Extract the [X, Y] coordinate from the center of the cell holding the provided text.  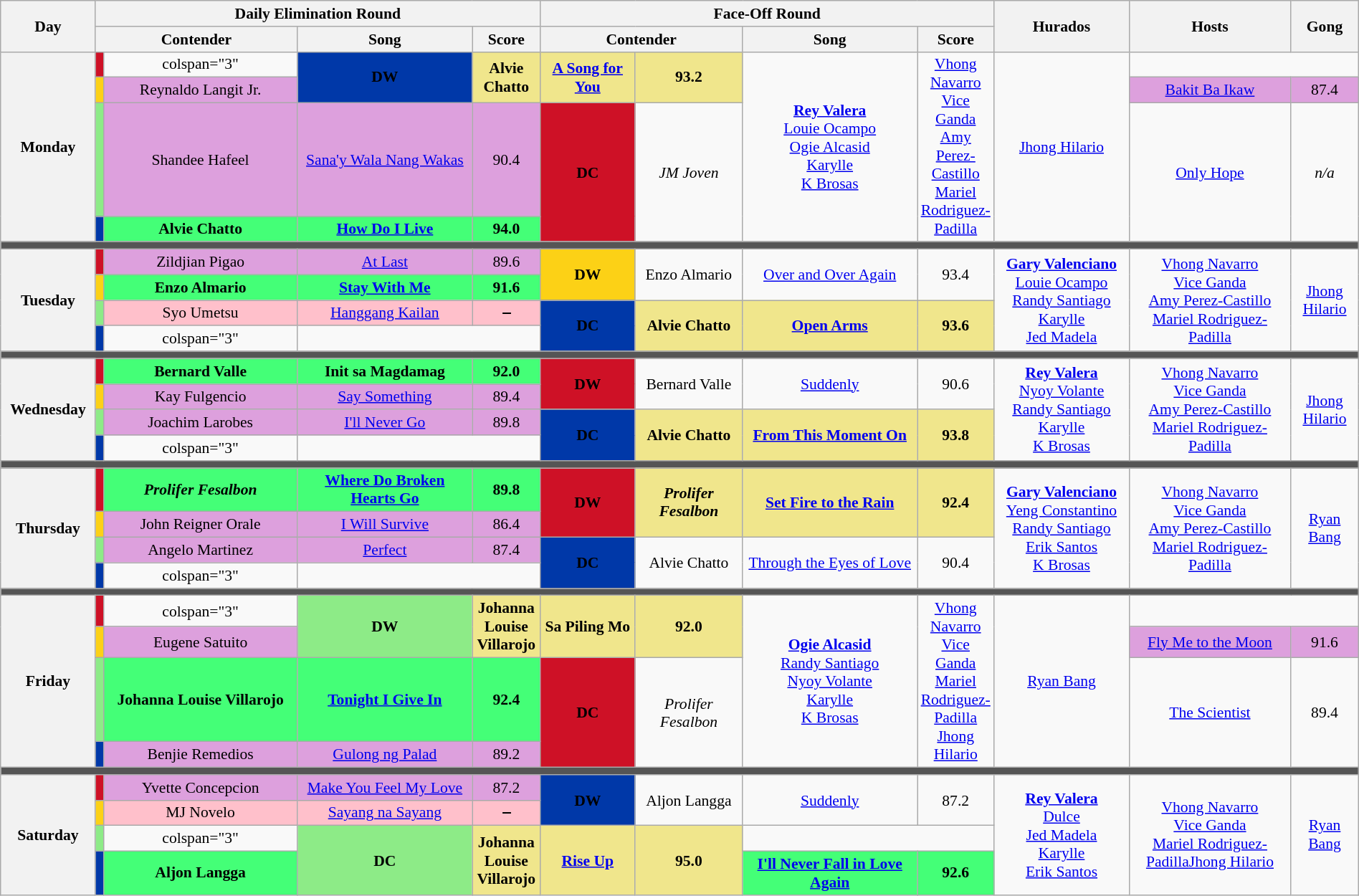
Gong [1325, 26]
From This Moment On [830, 436]
Gary ValencianoLouie OcampoRandy SantiagoKarylleJed Madela [1062, 300]
Hosts [1210, 26]
90.6 [956, 384]
How Do I Live [385, 229]
JM Joven [689, 173]
Shandee Hafeel [200, 160]
Gulong ng Palad [385, 755]
Syo Umetsu [200, 313]
Over and Over Again [830, 275]
Hanggang Kailan [385, 313]
MJ Novelo [200, 813]
Bakit Ba Ikaw [1210, 90]
Joachim Larobes [200, 423]
Sa Piling Mo [588, 626]
Stay With Me [385, 287]
92.6 [956, 873]
Daily Elimination Round [318, 14]
Reynaldo Langit Jr. [200, 90]
Monday [48, 146]
Gary ValencianoYeng ConstantinoRandy SantiagoErik SantosK Brosas [1062, 528]
86.4 [506, 525]
A Song for You [588, 77]
Day [48, 26]
Through the Eyes of Love [830, 563]
The Scientist [1210, 712]
89.2 [506, 755]
Tonight I Give In [385, 700]
Rise Up [588, 860]
Benjie Remedios [200, 755]
Kay Fulgencio [200, 397]
Friday [48, 682]
Face-Off Round [767, 14]
n/a [1325, 173]
Yvette Concepcion [200, 788]
I'll Never Fall in Love Again [830, 873]
94.0 [506, 229]
Make You Feel My Love [385, 788]
Hurados [1062, 26]
Set Fire to the Rain [830, 503]
Rey ValeraNyoy VolanteRandy SantiagoKarylleK Brosas [1062, 409]
Ogie AlcasidRandy SantiagoNyoy VolanteKarylleK Brosas [830, 682]
I Will Survive [385, 525]
Only Hope [1210, 173]
Tuesday [48, 300]
Fly Me to the Moon [1210, 642]
Wednesday [48, 409]
Open Arms [830, 325]
Rey ValeraLouie OcampoOgie AlcasidKarylleK Brosas [830, 146]
John Reigner Orale [200, 525]
Sayang na Sayang [385, 813]
Sana'y Wala Nang Wakas [385, 160]
At Last [385, 262]
I'll Never Go [385, 423]
Rey ValeraDulceJed MadelaKarylleErik Santos [1062, 835]
Angelo Martinez [200, 551]
Init sa Magdamag [385, 371]
95.0 [689, 860]
Saturday [48, 835]
93.2 [689, 77]
Say Something [385, 397]
Zildjian Pigao [200, 262]
Eugene Satuito [200, 642]
Thursday [48, 528]
93.4 [956, 275]
89.6 [506, 262]
Perfect [385, 551]
93.8 [956, 436]
93.6 [956, 325]
Where Do Broken Hearts Go [385, 490]
